Pinpoint the cell where the given text exists, returning its [x, y] midpoint coordinate. 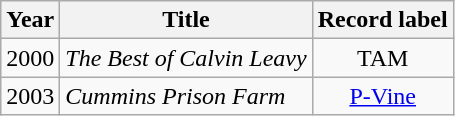
Record label [382, 20]
Year [30, 20]
Cummins Prison Farm [186, 96]
TAM [382, 58]
Title [186, 20]
The Best of Calvin Leavy [186, 58]
2000 [30, 58]
P-Vine [382, 96]
2003 [30, 96]
